Scan for the cell matching the given text and deliver its (X, Y) coordinate at center. 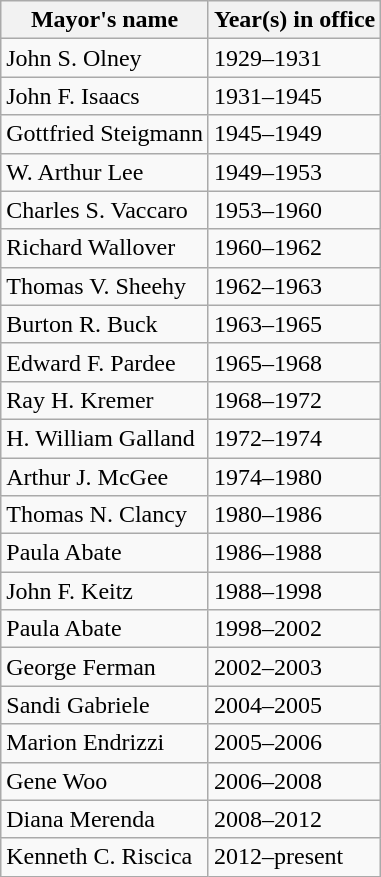
2008–2012 (294, 819)
Gottfried Steigmann (105, 134)
2012–present (294, 857)
Kenneth C. Riscica (105, 857)
Ray H. Kremer (105, 400)
1931–1945 (294, 96)
John F. Keitz (105, 591)
George Ferman (105, 667)
Arthur J. McGee (105, 477)
1974–1980 (294, 477)
1968–1972 (294, 400)
Richard Wallover (105, 248)
2002–2003 (294, 667)
2004–2005 (294, 705)
Thomas V. Sheehy (105, 286)
Burton R. Buck (105, 324)
1963–1965 (294, 324)
1945–1949 (294, 134)
Sandi Gabriele (105, 705)
1960–1962 (294, 248)
Edward F. Pardee (105, 362)
John S. Olney (105, 58)
H. William Galland (105, 438)
Charles S. Vaccaro (105, 210)
1980–1986 (294, 515)
1986–1988 (294, 553)
1953–1960 (294, 210)
2005–2006 (294, 743)
1988–1998 (294, 591)
Thomas N. Clancy (105, 515)
Gene Woo (105, 781)
2006–2008 (294, 781)
W. Arthur Lee (105, 172)
John F. Isaacs (105, 96)
Diana Merenda (105, 819)
1998–2002 (294, 629)
1965–1968 (294, 362)
1929–1931 (294, 58)
Marion Endrizzi (105, 743)
1972–1974 (294, 438)
Year(s) in office (294, 20)
1949–1953 (294, 172)
1962–1963 (294, 286)
Mayor's name (105, 20)
